Scan for the cell matching the given text and deliver its [X, Y] coordinate at center. 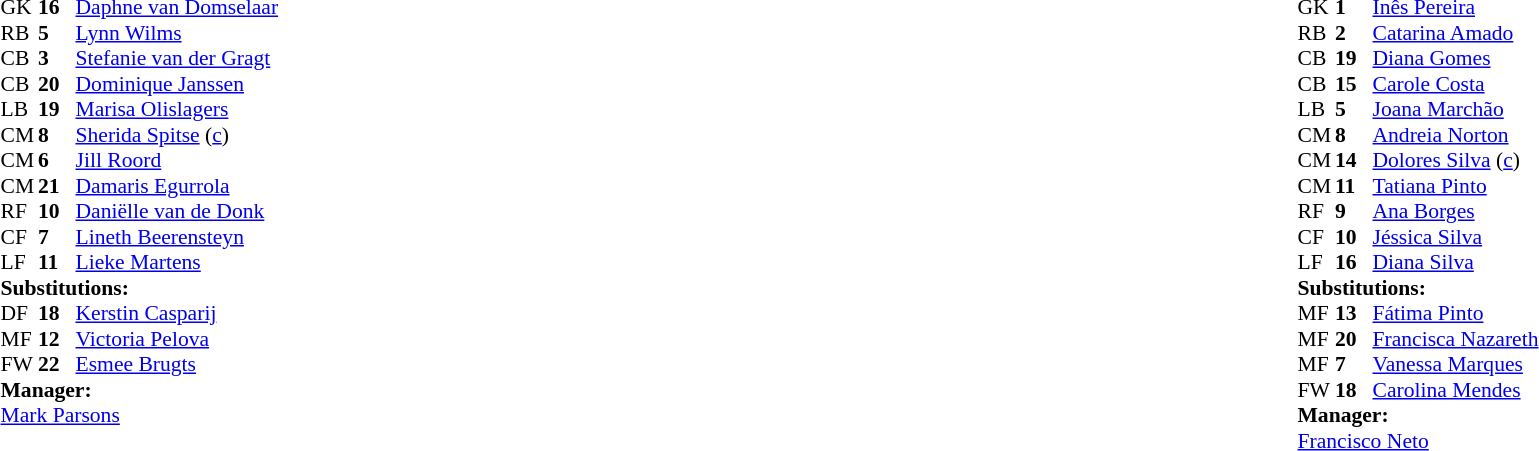
Dominique Janssen [178, 84]
Jill Roord [178, 161]
Diana Gomes [1455, 59]
Catarina Amado [1455, 33]
Kerstin Casparij [178, 313]
Carolina Mendes [1455, 390]
12 [57, 339]
3 [57, 59]
Stefanie van der Gragt [178, 59]
Diana Silva [1455, 263]
Fátima Pinto [1455, 313]
DF [19, 313]
Damaris Egurrola [178, 186]
Daniëlle van de Donk [178, 211]
13 [1354, 313]
Sherida Spitse (c) [178, 135]
Marisa Olislagers [178, 109]
Esmee Brugts [178, 365]
Dolores Silva (c) [1455, 161]
Tatiana Pinto [1455, 186]
9 [1354, 211]
2 [1354, 33]
6 [57, 161]
21 [57, 186]
Carole Costa [1455, 84]
Lineth Beerensteyn [178, 237]
Jéssica Silva [1455, 237]
Victoria Pelova [178, 339]
Joana Marchão [1455, 109]
16 [1354, 263]
Lynn Wilms [178, 33]
15 [1354, 84]
Francisca Nazareth [1455, 339]
22 [57, 365]
Mark Parsons [139, 415]
Andreia Norton [1455, 135]
Ana Borges [1455, 211]
Lieke Martens [178, 263]
Vanessa Marques [1455, 365]
14 [1354, 161]
